Scan for the cell matching the given text and deliver its [X, Y] coordinate at center. 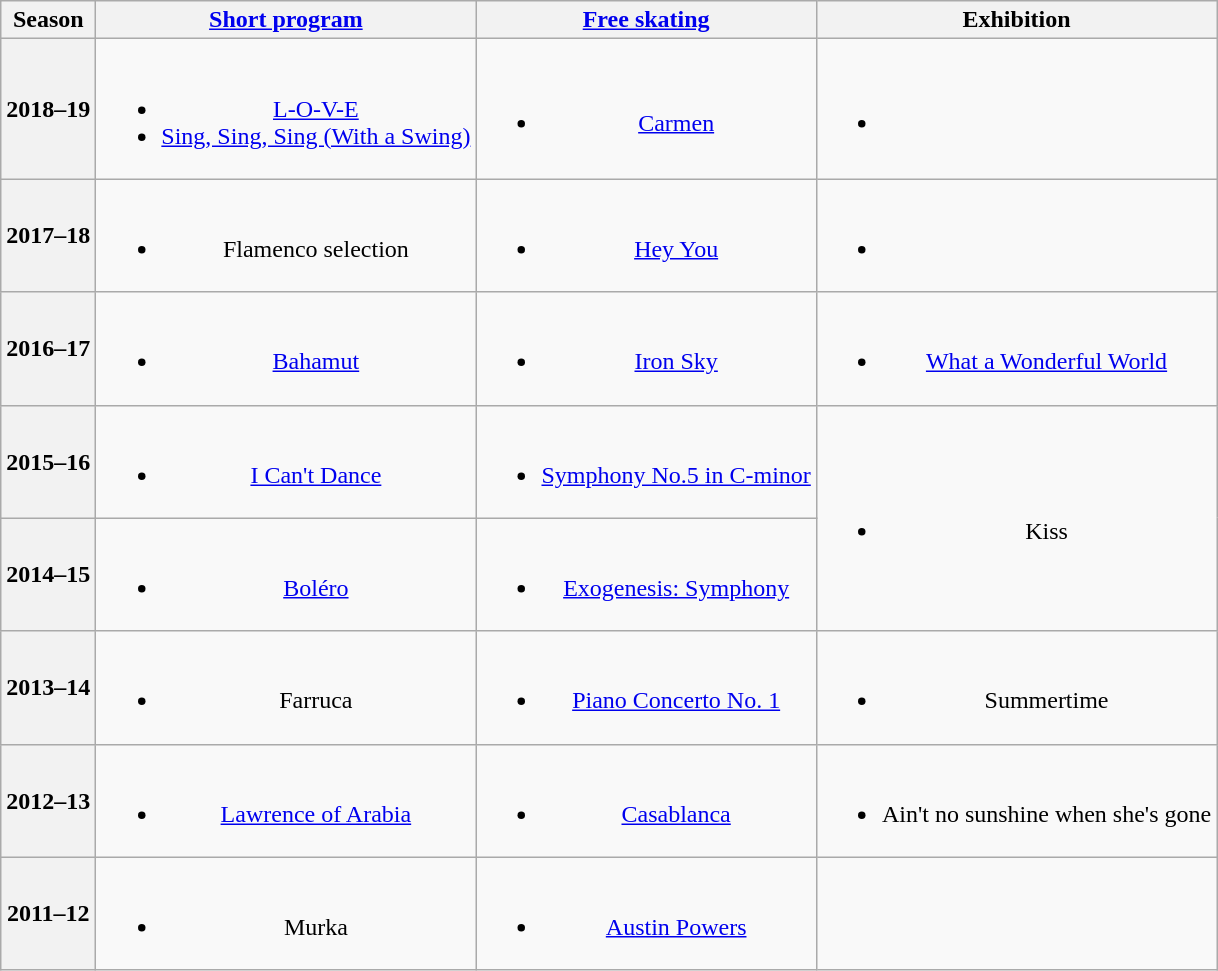
2015–16 [48, 462]
2017–18 [48, 236]
Boléro [286, 574]
Exogenesis: Symphony [646, 574]
I Can't Dance [286, 462]
2018–19 [48, 109]
2011–12 [48, 914]
2012–13 [48, 800]
Summertime [1016, 688]
Farruca [286, 688]
Ain't no sunshine when she's gone [1016, 800]
Hey You [646, 236]
Carmen [646, 109]
Iron Sky [646, 348]
What a Wonderful World [1016, 348]
2014–15 [48, 574]
Symphony No.5 in C-minor [646, 462]
2016–17 [48, 348]
Casablanca [646, 800]
Free skating [646, 20]
Piano Concerto No. 1 [646, 688]
L-O-V-E Sing, Sing, Sing (With a Swing) [286, 109]
Exhibition [1016, 20]
Bahamut [286, 348]
Austin Powers [646, 914]
Short program [286, 20]
Murka [286, 914]
Lawrence of Arabia [286, 800]
Season [48, 20]
Kiss [1016, 518]
2013–14 [48, 688]
Flamenco selection [286, 236]
